Return (X, Y) of the center of cell containing provided text 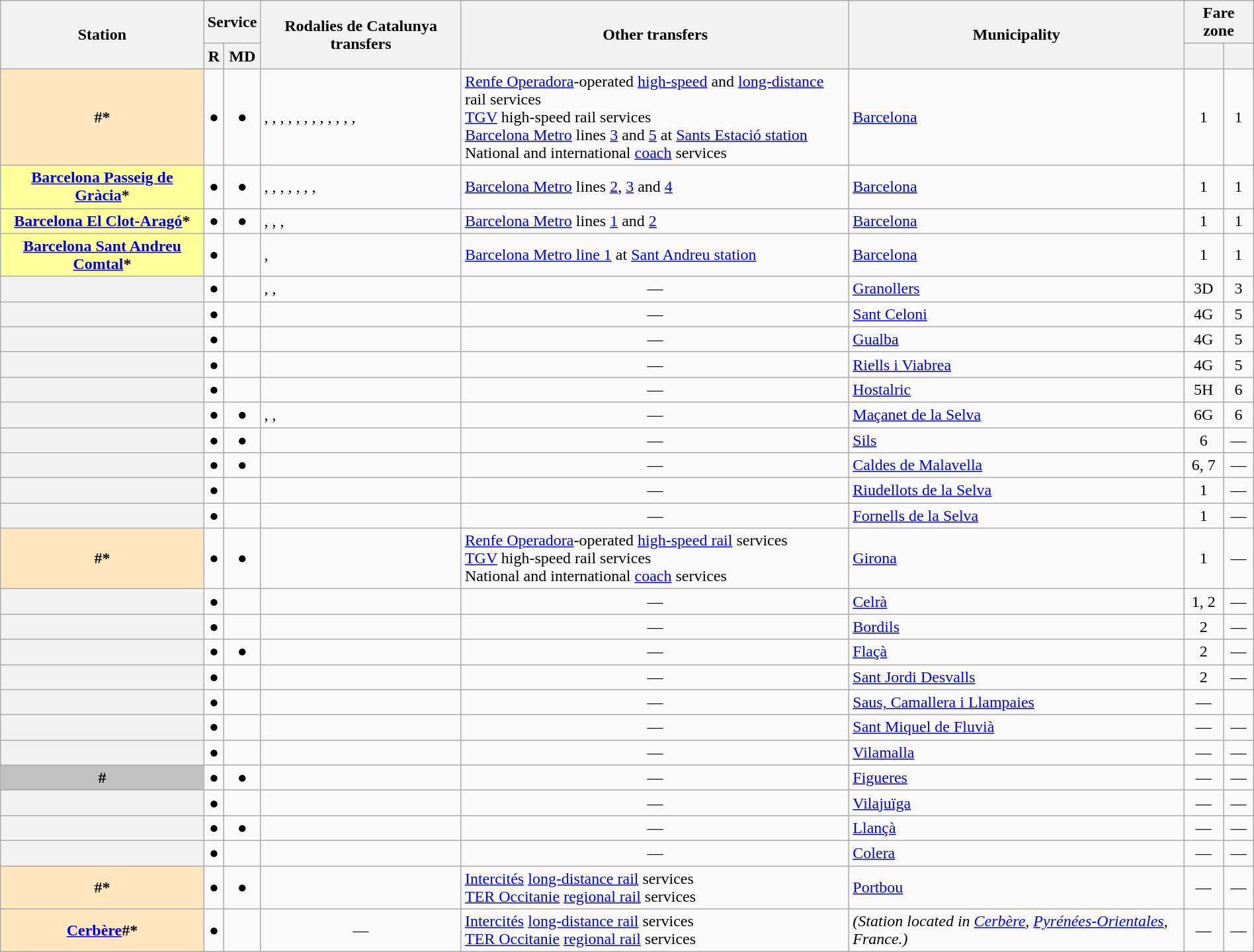
Gualba (1017, 339)
6G (1204, 415)
, , , (361, 221)
Other transfers (655, 34)
Vilajuïga (1017, 803)
# (102, 777)
Vilamalla (1017, 752)
3D (1204, 289)
Maçanet de la Selva (1017, 415)
Renfe Operadora-operated high-speed rail servicesTGV high-speed rail servicesNational and international coach services (655, 559)
3 (1239, 289)
Granollers (1017, 289)
Riells i Viabrea (1017, 364)
Riudellots de la Selva (1017, 491)
R (214, 56)
Station (102, 34)
Colera (1017, 853)
(Station located in Cerbère, Pyrénées-Orientales, France.) (1017, 931)
Barcelona Metro lines 2, 3 and 4 (655, 186)
Fornells de la Selva (1017, 516)
Llançà (1017, 828)
Barcelona Metro lines 1 and 2 (655, 221)
Saus, Camallera i Llampaies (1017, 702)
Flaçà (1017, 652)
Celrà (1017, 602)
Sant Miquel de Fluvià (1017, 727)
Portbou (1017, 887)
Cerbère#* (102, 931)
Municipality (1017, 34)
Hostalric (1017, 389)
Sant Celoni (1017, 314)
Bordils (1017, 627)
Caldes de Malavella (1017, 465)
Rodalies de Catalunya transfers (361, 34)
, , , , , , , (361, 186)
Barcelona Metro line 1 at Sant Andreu station (655, 255)
Figueres (1017, 777)
Fare zone (1218, 22)
, , , , , , , , , , , , (361, 117)
6, 7 (1204, 465)
Barcelona Passeig de Gràcia* (102, 186)
Barcelona El Clot-Aragó* (102, 221)
5H (1204, 389)
Barcelona Sant Andreu Comtal* (102, 255)
1, 2 (1204, 602)
Girona (1017, 559)
, (361, 255)
MD (242, 56)
Sils (1017, 440)
Service (232, 22)
Sant Jordi Desvalls (1017, 677)
